Extract the [x, y] coordinate from the center of the cell holding the provided text.  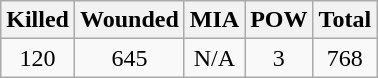
3 [279, 58]
Total [345, 20]
120 [38, 58]
MIA [214, 20]
POW [279, 20]
Killed [38, 20]
Wounded [129, 20]
768 [345, 58]
645 [129, 58]
N/A [214, 58]
